Pinpoint the cell where the given text exists, returning its [X, Y] midpoint coordinate. 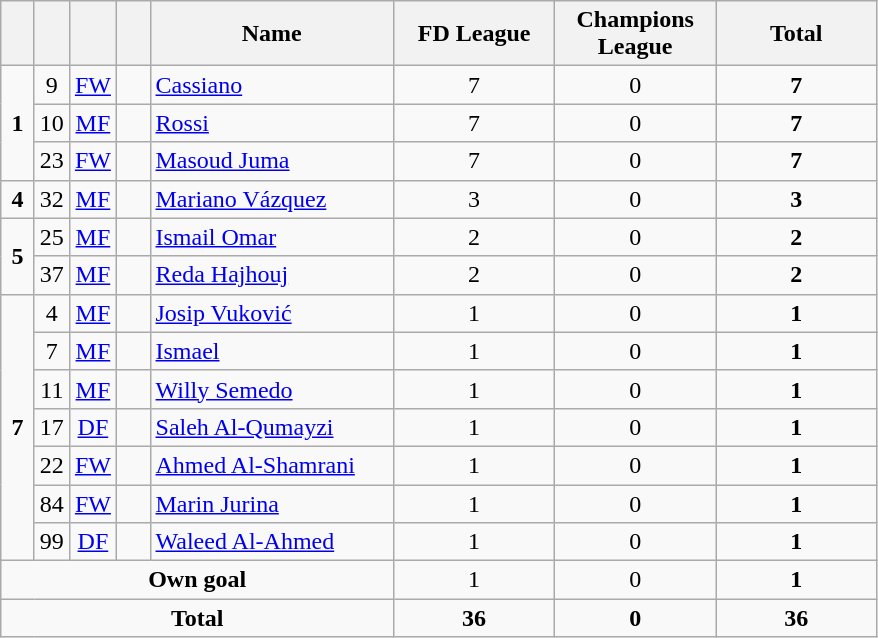
Ahmed Al-Shamrani [272, 465]
Waleed Al-Ahmed [272, 542]
32 [52, 199]
11 [52, 389]
84 [52, 503]
Ismail Omar [272, 237]
23 [52, 161]
Cassiano [272, 85]
Willy Semedo [272, 389]
Own goal [198, 580]
10 [52, 123]
Champions League [636, 34]
Name [272, 34]
99 [52, 542]
Josip Vuković [272, 313]
Saleh Al-Qumayzi [272, 427]
22 [52, 465]
Ismael [272, 351]
5 [18, 256]
17 [52, 427]
37 [52, 275]
Mariano Vázquez [272, 199]
FD League [474, 34]
Masoud Juma [272, 161]
9 [52, 85]
Marin Jurina [272, 503]
Rossi [272, 123]
25 [52, 237]
Reda Hajhouj [272, 275]
